Pinpoint the cell where the given text exists, returning its (x, y) midpoint coordinate. 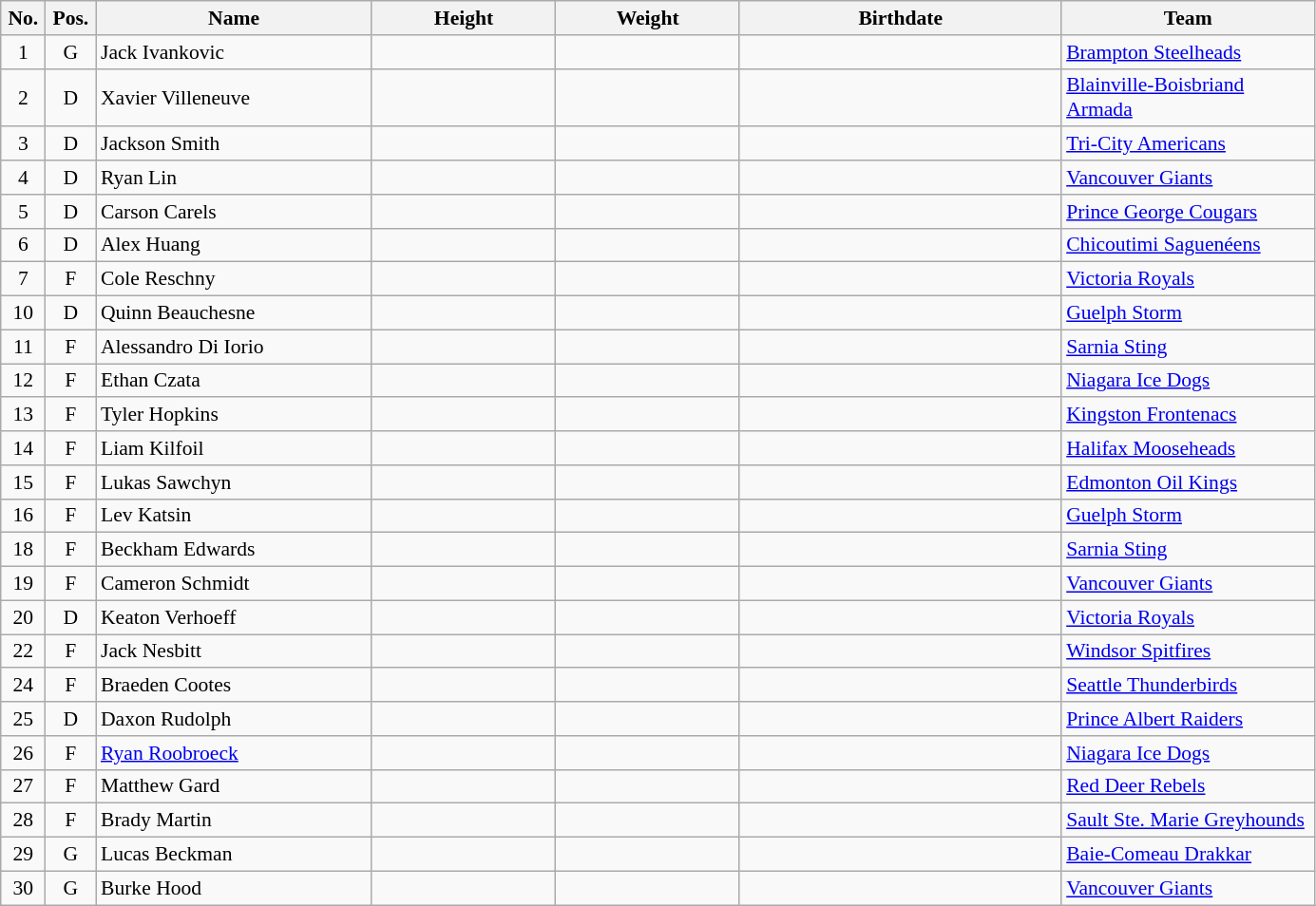
18 (23, 550)
Daxon Rudolph (234, 719)
Alessandro Di Iorio (234, 347)
Red Deer Rebels (1188, 786)
13 (23, 415)
Brampton Steelheads (1188, 52)
5 (23, 212)
20 (23, 617)
Tri-City Americans (1188, 144)
Chicoutimi Saguenéens (1188, 245)
7 (23, 279)
Quinn Beauchesne (234, 313)
Carson Carels (234, 212)
Keaton Verhoeff (234, 617)
4 (23, 178)
Halifax Mooseheads (1188, 448)
Braeden Cootes (234, 686)
Cole Reschny (234, 279)
24 (23, 686)
Brady Martin (234, 821)
25 (23, 719)
Jackson Smith (234, 144)
10 (23, 313)
11 (23, 347)
2 (23, 97)
28 (23, 821)
Jack Nesbitt (234, 651)
Blainville-Boisbriand Armada (1188, 97)
Liam Kilfoil (234, 448)
26 (23, 753)
Height (464, 18)
27 (23, 786)
12 (23, 381)
14 (23, 448)
Weight (648, 18)
22 (23, 651)
No. (23, 18)
Team (1188, 18)
Lev Katsin (234, 516)
1 (23, 52)
Jack Ivankovic (234, 52)
Ryan Lin (234, 178)
Kingston Frontenacs (1188, 415)
6 (23, 245)
Lukas Sawchyn (234, 482)
Windsor Spitfires (1188, 651)
Prince Albert Raiders (1188, 719)
Tyler Hopkins (234, 415)
Seattle Thunderbirds (1188, 686)
Ethan Czata (234, 381)
Name (234, 18)
Pos. (70, 18)
Burke Hood (234, 888)
Matthew Gard (234, 786)
30 (23, 888)
29 (23, 855)
Lucas Beckman (234, 855)
Baie-Comeau Drakkar (1188, 855)
Alex Huang (234, 245)
Ryan Roobroeck (234, 753)
16 (23, 516)
Edmonton Oil Kings (1188, 482)
19 (23, 584)
3 (23, 144)
Birthdate (901, 18)
15 (23, 482)
Sault Ste. Marie Greyhounds (1188, 821)
Prince George Cougars (1188, 212)
Beckham Edwards (234, 550)
Cameron Schmidt (234, 584)
Xavier Villeneuve (234, 97)
